Find where the given text appears and provide that cell's center as (X, Y) coordinate. 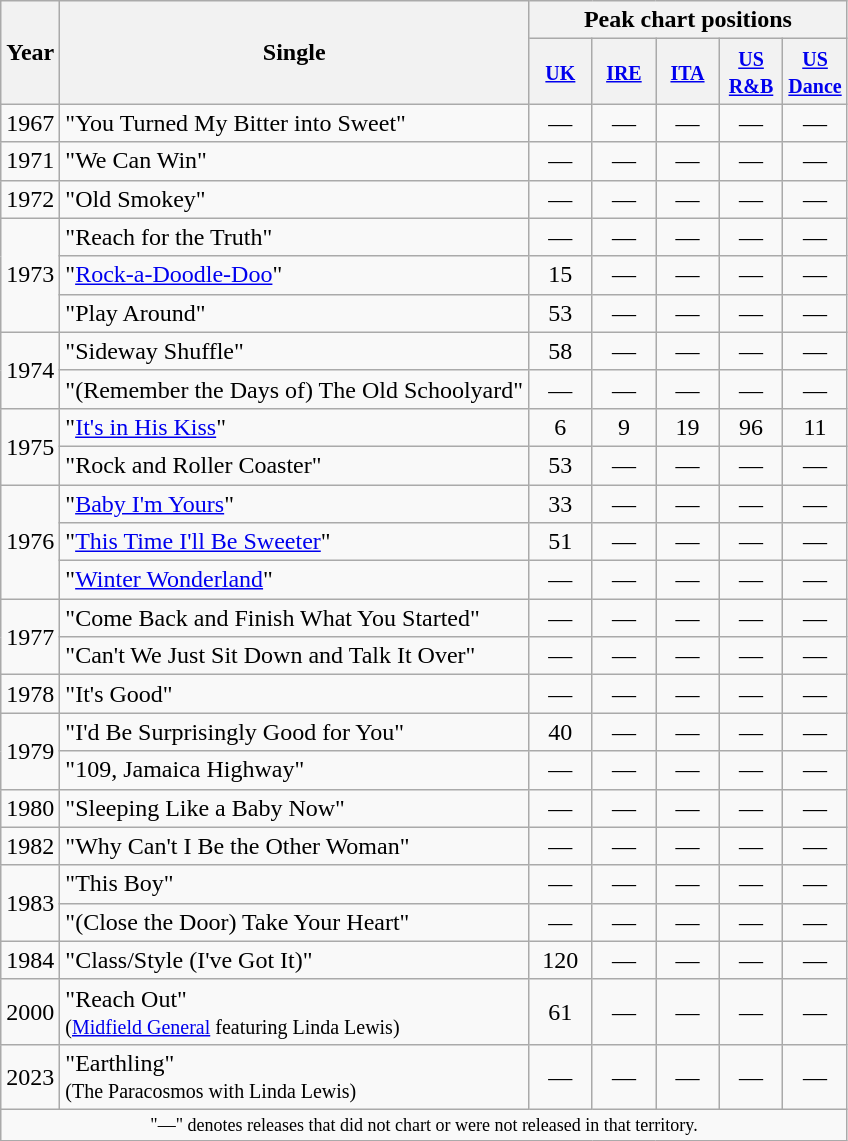
"Why Can't I Be the Other Woman" (294, 846)
6 (561, 427)
"Can't We Just Sit Down and Talk It Over" (294, 656)
"Old Smokey" (294, 199)
"Reach Out" (Midfield General featuring Linda Lewis) (294, 1012)
1977 (30, 637)
61 (561, 1012)
1984 (30, 960)
US R&B (751, 72)
2023 (30, 1076)
1972 (30, 199)
"You Turned My Bitter into Sweet" (294, 123)
UK (561, 72)
"Sleeping Like a Baby Now" (294, 808)
33 (561, 503)
Peak chart positions (688, 20)
40 (561, 732)
"Class/Style (I've Got It)" (294, 960)
1978 (30, 694)
US Dance (815, 72)
"I'd Be Surprisingly Good for You" (294, 732)
"Rock-a-Doodle-Doo" (294, 275)
"Play Around" (294, 313)
15 (561, 275)
"(Close the Door) Take Your Heart" (294, 922)
51 (561, 542)
58 (561, 351)
"—" denotes releases that did not chart or were not released in that territory. (424, 1124)
"Come Back and Finish What You Started" (294, 618)
"Reach for the Truth" (294, 237)
1971 (30, 161)
IRE (624, 72)
1973 (30, 275)
9 (624, 427)
"We Can Win" (294, 161)
1967 (30, 123)
"It's Good" (294, 694)
"Earthling" (The Paracosmos with Linda Lewis) (294, 1076)
"Rock and Roller Coaster" (294, 465)
"(Remember the Days of) The Old Schoolyard" (294, 389)
1975 (30, 446)
"It's in His Kiss" (294, 427)
"This Boy" (294, 884)
19 (688, 427)
Single (294, 52)
2000 (30, 1012)
ITA (688, 72)
— (561, 1076)
120 (561, 960)
Year (30, 52)
96 (751, 427)
"Winter Wonderland" (294, 580)
"Sideway Shuffle" (294, 351)
1974 (30, 370)
1976 (30, 541)
1983 (30, 903)
"109, Jamaica Highway" (294, 770)
1979 (30, 751)
11 (815, 427)
1982 (30, 846)
1980 (30, 808)
"This Time I'll Be Sweeter" (294, 542)
"Baby I'm Yours" (294, 503)
